Pinpoint the cell where the given text exists, returning its (X, Y) midpoint coordinate. 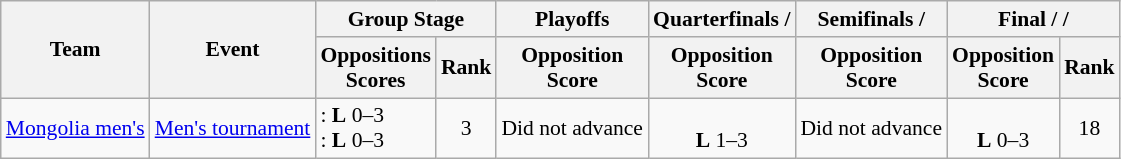
Group Stage (406, 19)
Mongolia men's (76, 128)
Men's tournament (233, 128)
Semifinals / (871, 19)
Final / / (1034, 19)
Event (233, 50)
3 (466, 128)
Team (76, 50)
L 1–3 (722, 128)
18 (1090, 128)
L 0–3 (1003, 128)
OppositionsScores (376, 68)
Quarterfinals / (722, 19)
: L 0–3: L 0–3 (376, 128)
Playoffs (572, 19)
